Locate the cell with the specified text and output its (X, Y) center coordinate. 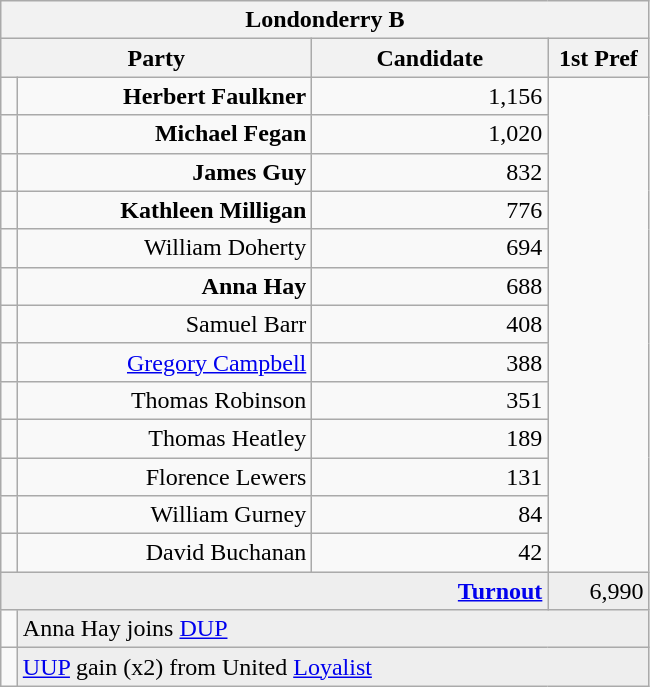
408 (430, 324)
Candidate (430, 58)
Herbert Faulkner (164, 96)
84 (430, 515)
351 (430, 400)
1,156 (430, 96)
Anna Hay joins DUP (333, 629)
James Guy (164, 172)
UUP gain (x2) from United Loyalist (333, 667)
Londonderry B (325, 20)
388 (430, 362)
1,020 (430, 134)
832 (430, 172)
Gregory Campbell (164, 362)
1st Pref (598, 58)
Florence Lewers (164, 477)
Turnout (274, 591)
694 (430, 248)
189 (430, 438)
776 (430, 210)
William Gurney (164, 515)
42 (430, 553)
Thomas Heatley (164, 438)
131 (430, 477)
Kathleen Milligan (164, 210)
Thomas Robinson (164, 400)
Michael Fegan (164, 134)
Party (156, 58)
David Buchanan (164, 553)
6,990 (598, 591)
Anna Hay (164, 286)
Samuel Barr (164, 324)
William Doherty (164, 248)
688 (430, 286)
